Identify which cell holds the provided text, then report its (x, y) central coordinate. 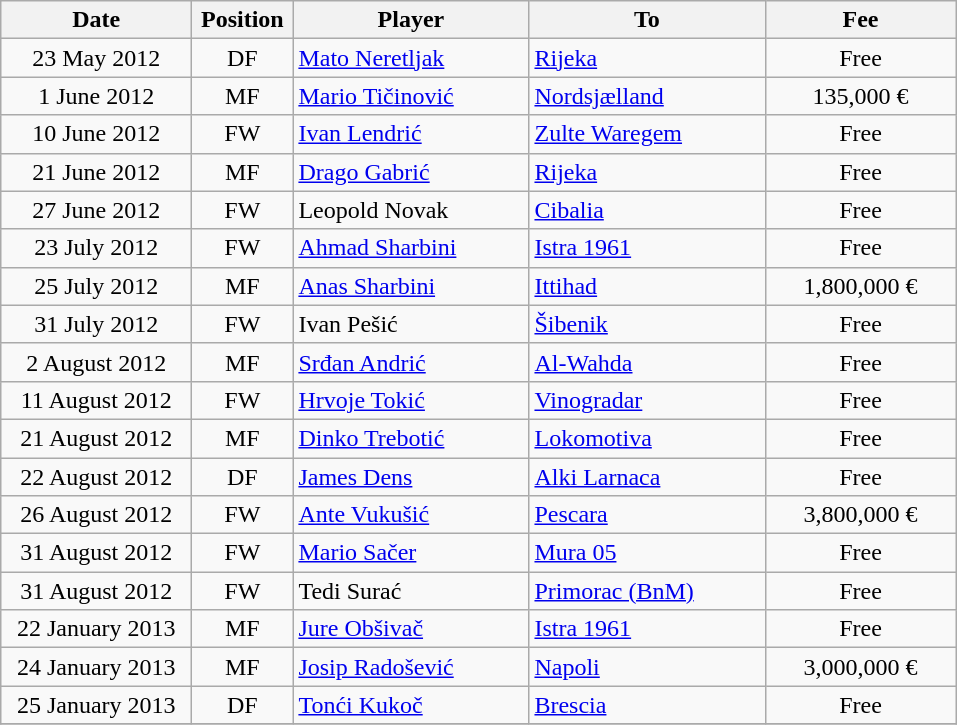
25 January 2013 (96, 705)
135,000 € (860, 96)
Vinogradar (647, 400)
Ivan Lendrić (411, 134)
Nordsjælland (647, 96)
1,800,000 € (860, 286)
James Dens (411, 477)
Fee (860, 20)
21 June 2012 (96, 172)
1 June 2012 (96, 96)
24 January 2013 (96, 667)
Drago Gabrić (411, 172)
22 January 2013 (96, 629)
Ahmad Sharbini (411, 248)
22 August 2012 (96, 477)
Jure Obšivač (411, 629)
31 July 2012 (96, 324)
23 May 2012 (96, 58)
Josip Radošević (411, 667)
Alki Larnaca (647, 477)
Ivan Pešić (411, 324)
11 August 2012 (96, 400)
Srđan Andrić (411, 362)
Pescara (647, 515)
Date (96, 20)
Hrvoje Tokić (411, 400)
Cibalia (647, 210)
3,800,000 € (860, 515)
Lokomotiva (647, 438)
Brescia (647, 705)
Anas Sharbini (411, 286)
Mura 05 (647, 553)
Leopold Novak (411, 210)
Tonći Kukoč (411, 705)
Ante Vukušić (411, 515)
Mario Tičinović (411, 96)
Napoli (647, 667)
26 August 2012 (96, 515)
To (647, 20)
27 June 2012 (96, 210)
Player (411, 20)
2 August 2012 (96, 362)
21 August 2012 (96, 438)
10 June 2012 (96, 134)
Dinko Trebotić (411, 438)
Tedi Surać (411, 591)
23 July 2012 (96, 248)
25 July 2012 (96, 286)
Mario Sačer (411, 553)
Primorac (BnM) (647, 591)
Al-Wahda (647, 362)
Šibenik (647, 324)
Mato Neretljak (411, 58)
Ittihad (647, 286)
Position (242, 20)
Zulte Waregem (647, 134)
3,000,000 € (860, 667)
